Scan for the cell matching the given text and deliver its [x, y] coordinate at center. 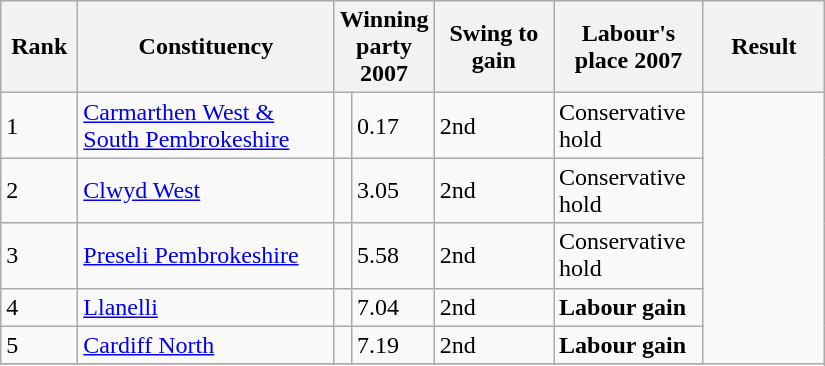
5 [40, 345]
Result [764, 47]
3 [40, 256]
Llanelli [206, 307]
Clwyd West [206, 190]
2 [40, 190]
Rank [40, 47]
7.19 [392, 345]
Labour's place 2007 [629, 47]
Winning party 2007 [384, 47]
4 [40, 307]
Cardiff North [206, 345]
Preseli Pembrokeshire [206, 256]
1 [40, 126]
5.58 [392, 256]
Carmarthen West & South Pembrokeshire [206, 126]
Constituency [206, 47]
3.05 [392, 190]
0.17 [392, 126]
Swing to gain [494, 47]
7.04 [392, 307]
